Return the (x, y) coordinate for the center point of the cell that contains the specified text.  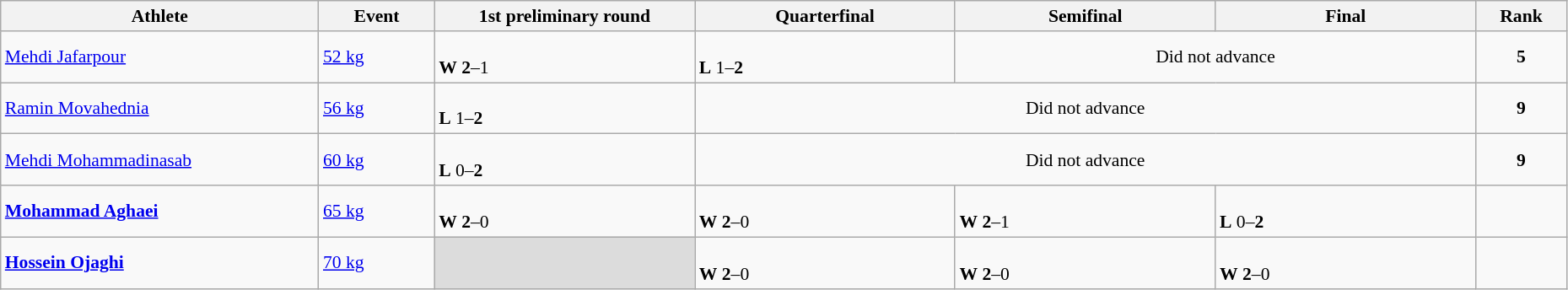
Athlete (160, 16)
Final (1346, 16)
Event (376, 16)
Ramin Movahednia (160, 108)
52 kg (376, 57)
Quarterfinal (825, 16)
56 kg (376, 108)
Mehdi Mohammadinasab (160, 160)
5 (1522, 57)
Semifinal (1085, 16)
Rank (1522, 16)
Hossein Ojaghi (160, 263)
70 kg (376, 263)
Mehdi Jafarpour (160, 57)
60 kg (376, 160)
Mohammad Aghaei (160, 211)
1st preliminary round (565, 16)
65 kg (376, 211)
